Scan for the cell matching the given text and deliver its [x, y] coordinate at center. 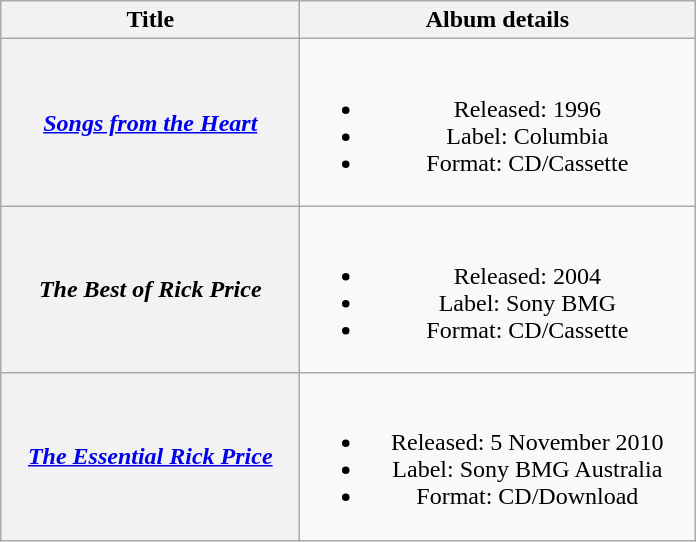
Released: 2004Label: Sony BMGFormat: CD/Cassette [498, 290]
Album details [498, 20]
Released: 5 November 2010Label: Sony BMG AustraliaFormat: CD/Download [498, 456]
The Essential Rick Price [150, 456]
The Best of Rick Price [150, 290]
Songs from the Heart [150, 122]
Released: 1996Label: ColumbiaFormat: CD/Cassette [498, 122]
Title [150, 20]
